Scan for the cell matching the given text and deliver its (X, Y) coordinate at center. 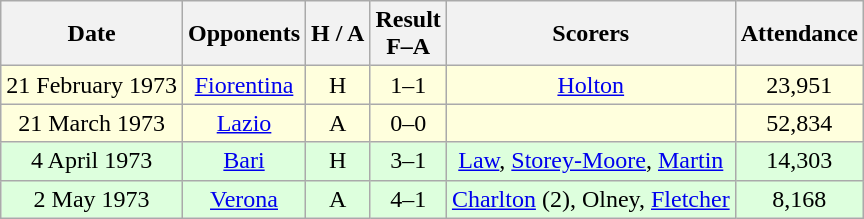
Verona (244, 199)
Attendance (799, 34)
21 February 1973 (92, 85)
Lazio (244, 123)
H / A (338, 34)
Opponents (244, 34)
23,951 (799, 85)
Date (92, 34)
21 March 1973 (92, 123)
Bari (244, 161)
4 April 1973 (92, 161)
0–0 (408, 123)
8,168 (799, 199)
3–1 (408, 161)
4–1 (408, 199)
2 May 1973 (92, 199)
52,834 (799, 123)
Fiorentina (244, 85)
Charlton (2), Olney, Fletcher (590, 199)
14,303 (799, 161)
1–1 (408, 85)
Scorers (590, 34)
Holton (590, 85)
ResultF–A (408, 34)
Law, Storey-Moore, Martin (590, 161)
